Locate the cell with the specified text and output its [X, Y] center coordinate. 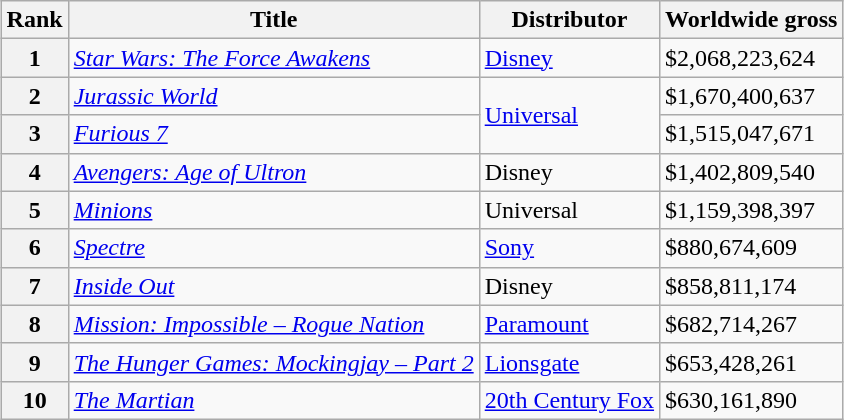
$2,068,223,624 [752, 58]
Lionsgate [569, 362]
Sony [569, 248]
7 [34, 286]
$1,402,809,540 [752, 172]
9 [34, 362]
Rank [34, 20]
Spectre [274, 248]
Paramount [569, 324]
Furious 7 [274, 134]
4 [34, 172]
2 [34, 96]
$880,674,609 [752, 248]
5 [34, 210]
10 [34, 400]
$1,159,398,397 [752, 210]
Mission: Impossible – Rogue Nation [274, 324]
8 [34, 324]
3 [34, 134]
$653,428,261 [752, 362]
Star Wars: The Force Awakens [274, 58]
$1,515,047,671 [752, 134]
Avengers: Age of Ultron [274, 172]
$682,714,267 [752, 324]
$630,161,890 [752, 400]
$858,811,174 [752, 286]
The Martian [274, 400]
Jurassic World [274, 96]
1 [34, 58]
Title [274, 20]
Distributor [569, 20]
The Hunger Games: Mockingjay – Part 2 [274, 362]
20th Century Fox [569, 400]
$1,670,400,637 [752, 96]
Minions [274, 210]
Inside Out [274, 286]
6 [34, 248]
Worldwide gross [752, 20]
